From the cell containing the given text, extract its center point as (X, Y) coordinate. 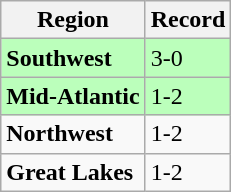
Mid-Atlantic (73, 96)
Record (188, 20)
Great Lakes (73, 172)
3-0 (188, 58)
Southwest (73, 58)
Northwest (73, 134)
Region (73, 20)
